For the text-containing cell, return its midpoint in (X, Y) coordinate format. 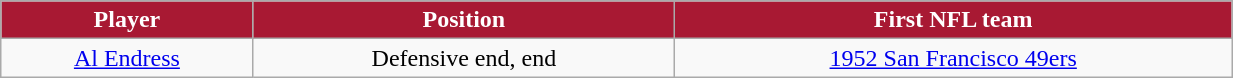
Defensive end, end (464, 58)
1952 San Francisco 49ers (954, 58)
Player (127, 20)
Position (464, 20)
First NFL team (954, 20)
Al Endress (127, 58)
